Locate the cell with the specified text and output its (X, Y) center coordinate. 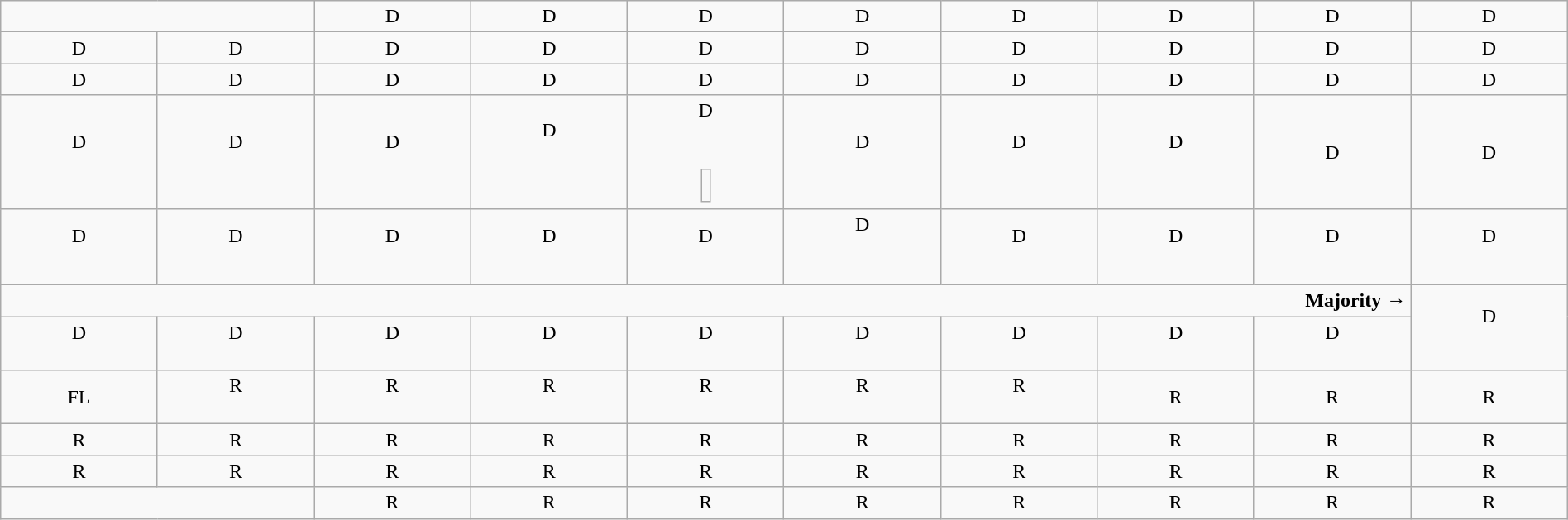
FL (79, 397)
Majority → (706, 301)
